From the cell containing the given text, extract its center point as [X, Y] coordinate. 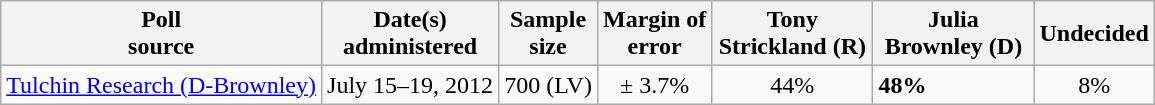
700 (LV) [548, 85]
Date(s)administered [410, 34]
Undecided [1094, 34]
48% [954, 85]
± 3.7% [654, 85]
Margin oferror [654, 34]
TonyStrickland (R) [792, 34]
Tulchin Research (D-Brownley) [162, 85]
44% [792, 85]
Pollsource [162, 34]
Samplesize [548, 34]
July 15–19, 2012 [410, 85]
JuliaBrownley (D) [954, 34]
8% [1094, 85]
